Identify which cell holds the provided text, then report its [X, Y] central coordinate. 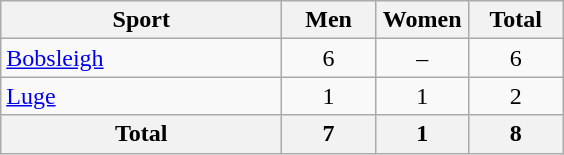
Sport [142, 20]
2 [516, 96]
Women [422, 20]
8 [516, 134]
7 [329, 134]
Luge [142, 96]
Bobsleigh [142, 58]
– [422, 58]
Men [329, 20]
